Provide the [X, Y] coordinate of the cell's center where the given text is located.  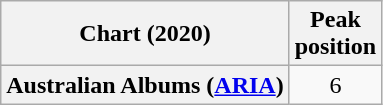
Peakposition [335, 34]
Chart (2020) [145, 34]
Australian Albums (ARIA) [145, 85]
6 [335, 85]
